Locate the cell with the specified text and output its [x, y] center coordinate. 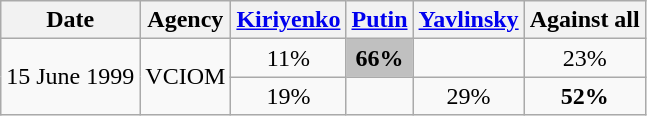
Yavlinsky [468, 20]
Kiriyenko [288, 20]
15 June 1999 [70, 77]
66% [380, 58]
VCIOM [186, 77]
Against all [584, 20]
19% [288, 96]
Agency [186, 20]
29% [468, 96]
11% [288, 58]
Date [70, 20]
23% [584, 58]
Putin [380, 20]
52% [584, 96]
